Locate the cell with the specified text and output its (x, y) center coordinate. 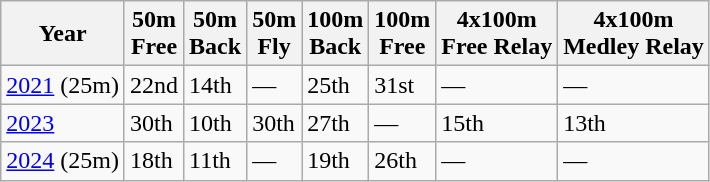
14th (216, 85)
4x100mFree Relay (497, 34)
26th (402, 161)
25th (336, 85)
27th (336, 123)
10th (216, 123)
2021 (25m) (63, 85)
100mBack (336, 34)
22nd (154, 85)
15th (497, 123)
100mFree (402, 34)
Year (63, 34)
4x100mMedley Relay (634, 34)
50mFly (274, 34)
13th (634, 123)
18th (154, 161)
31st (402, 85)
19th (336, 161)
50mBack (216, 34)
2023 (63, 123)
11th (216, 161)
50mFree (154, 34)
2024 (25m) (63, 161)
